Determine the (X, Y) coordinate at the center of the cell enclosing the given text.  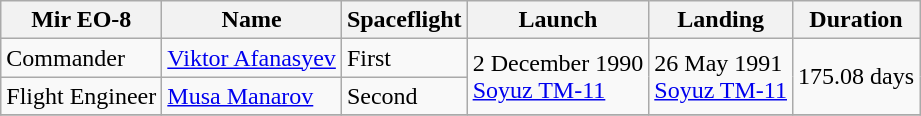
Launch (558, 20)
Viktor Afanasyev (252, 58)
26 May 1991 Soyuz TM-11 (721, 77)
Flight Engineer (82, 96)
Duration (856, 20)
Landing (721, 20)
175.08 days (856, 77)
Musa Manarov (252, 96)
Second (404, 96)
Mir EO-8 (82, 20)
Commander (82, 58)
Spaceflight (404, 20)
Name (252, 20)
First (404, 58)
2 December 1990 Soyuz TM-11 (558, 77)
